Identify which cell holds the provided text, then report its (X, Y) central coordinate. 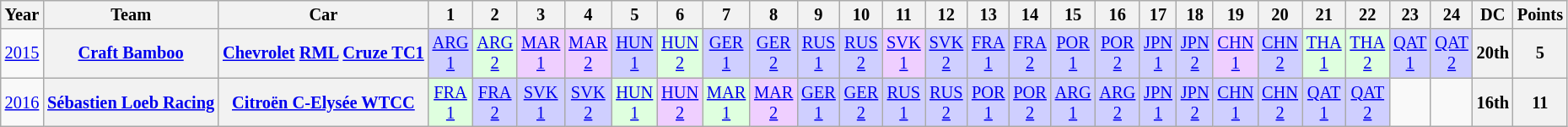
22 (1367, 14)
18 (1195, 14)
Craft Bamboo (131, 53)
THA2 (1367, 53)
10 (861, 14)
2 (494, 14)
16th (1493, 102)
24 (1451, 14)
9 (818, 14)
Points (1540, 14)
20 (1280, 14)
6 (680, 14)
23 (1410, 14)
12 (946, 14)
16 (1117, 14)
DC (1493, 14)
7 (726, 14)
Year (22, 14)
15 (1073, 14)
THA1 (1324, 53)
Chevrolet RML Cruze TC1 (324, 53)
Sébastien Loeb Racing (131, 102)
Citroën C-Elysée WTCC (324, 102)
21 (1324, 14)
13 (989, 14)
8 (773, 14)
4 (588, 14)
19 (1235, 14)
2015 (22, 53)
3 (541, 14)
2016 (22, 102)
14 (1029, 14)
17 (1158, 14)
Team (131, 14)
20th (1493, 53)
1 (450, 14)
Car (324, 14)
